From the cell containing the given text, extract its center point as [x, y] coordinate. 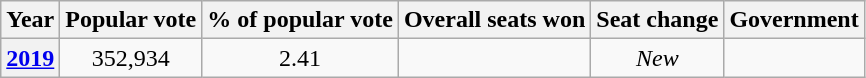
2.41 [300, 58]
Seat change [658, 20]
Government [794, 20]
New [658, 58]
Overall seats won [494, 20]
% of popular vote [300, 20]
352,934 [131, 58]
Popular vote [131, 20]
2019 [30, 58]
Year [30, 20]
